Determine the [x, y] coordinate at the center of the cell enclosing the given text.  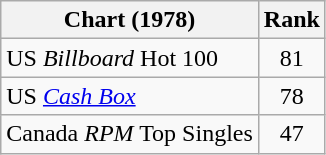
US Billboard Hot 100 [130, 58]
Chart (1978) [130, 20]
US Cash Box [130, 96]
Canada RPM Top Singles [130, 134]
47 [292, 134]
78 [292, 96]
81 [292, 58]
Rank [292, 20]
